For the text-containing cell, return its midpoint in (x, y) coordinate format. 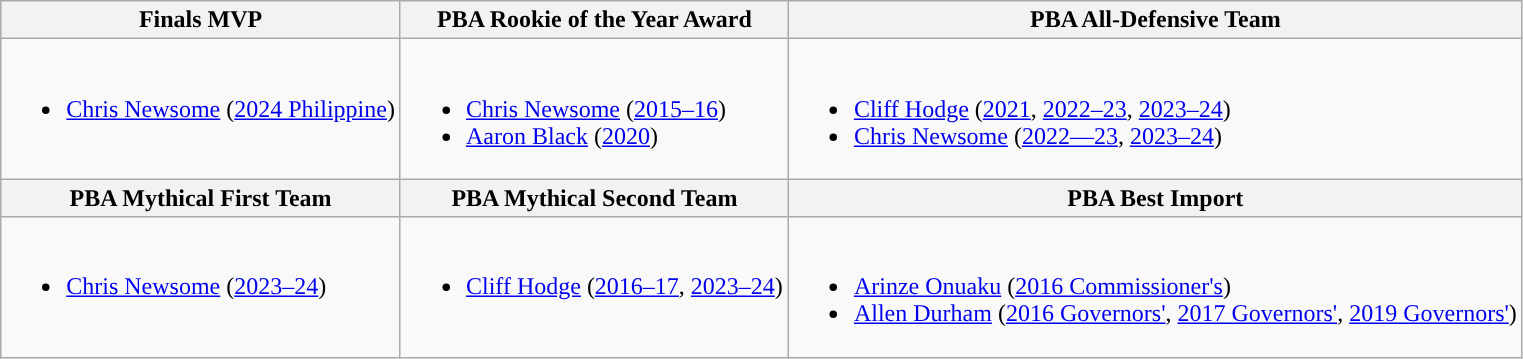
Chris Newsome (2015–16)Aaron Black (2020) (594, 109)
PBA Rookie of the Year Award (594, 20)
PBA All-Defensive Team (1155, 20)
PBA Mythical First Team (201, 198)
PBA Mythical Second Team (594, 198)
Cliff Hodge (2021, 2022–23, 2023–24)Chris Newsome (2022—23, 2023–24) (1155, 109)
Chris Newsome (2023–24) (201, 287)
PBA Best Import (1155, 198)
Arinze Onuaku (2016 Commissioner's)Allen Durham (2016 Governors', 2017 Governors', 2019 Governors') (1155, 287)
Cliff Hodge (2016–17, 2023–24) (594, 287)
Chris Newsome (2024 Philippine) (201, 109)
Finals MVP (201, 20)
